Return the (x, y) coordinate for the center point of the cell that contains the specified text.  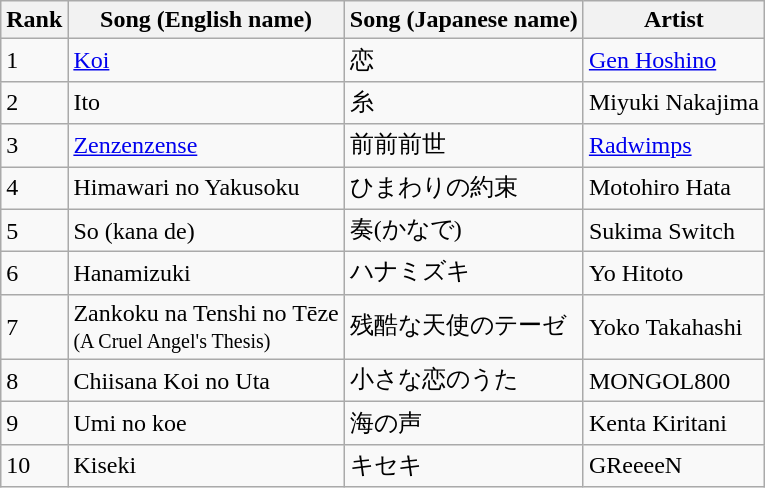
Gen Hoshino (674, 60)
ひまわりの約束 (464, 188)
Ito (206, 102)
GReeeeN (674, 466)
Miyuki Nakajima (674, 102)
1 (34, 60)
Zenzenzense (206, 146)
Sukima Switch (674, 230)
Yo Hitoto (674, 274)
10 (34, 466)
Song (English name) (206, 20)
ハナミズキ (464, 274)
奏(かなで) (464, 230)
2 (34, 102)
糸 (464, 102)
Motohiro Hata (674, 188)
Song (Japanese name) (464, 20)
4 (34, 188)
Yoko Takahashi (674, 326)
3 (34, 146)
Umi no koe (206, 424)
Hanamizuki (206, 274)
Zankoku na Tenshi no Tēze (A Cruel Angel's Thesis) (206, 326)
So (kana de) (206, 230)
6 (34, 274)
Rank (34, 20)
MONGOL800 (674, 380)
9 (34, 424)
Himawari no Yakusoku (206, 188)
キセキ (464, 466)
Koi (206, 60)
Artist (674, 20)
Chiisana Koi no Uta (206, 380)
前前前世 (464, 146)
8 (34, 380)
小さな恋のうた (464, 380)
Radwimps (674, 146)
Kiseki (206, 466)
5 (34, 230)
海の声 (464, 424)
Kenta Kiritani (674, 424)
恋 (464, 60)
残酷な天使のテーゼ (464, 326)
7 (34, 326)
